Determine the [X, Y] coordinate at the center of the cell enclosing the given text.  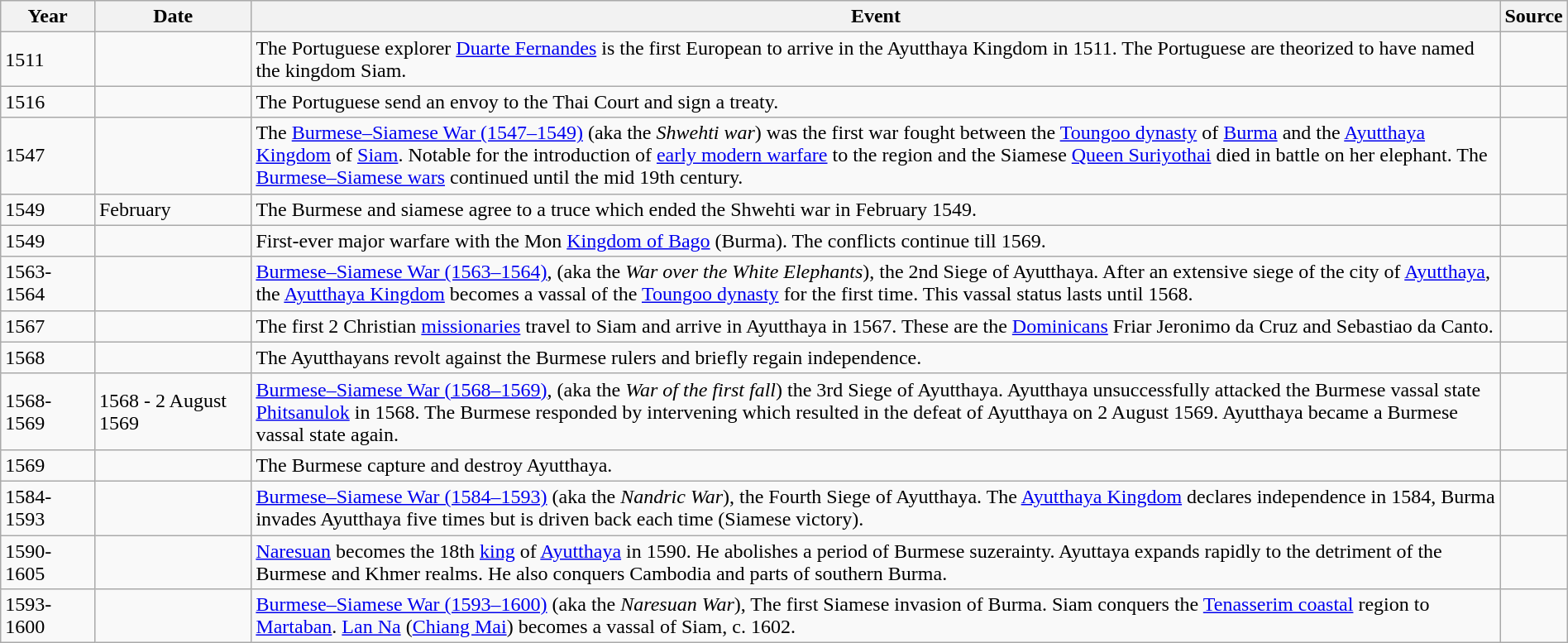
February [172, 209]
1584-1593 [48, 508]
The Ayutthayans revolt against the Burmese rulers and briefly regain independence. [876, 357]
The Burmese capture and destroy Ayutthaya. [876, 465]
1569 [48, 465]
The Portuguese send an envoy to the Thai Court and sign a treaty. [876, 102]
1547 [48, 156]
First-ever major warfare with the Mon Kingdom of Bago (Burma). The conflicts continue till 1569. [876, 241]
Date [172, 17]
1568 [48, 357]
Event [876, 17]
Source [1533, 17]
1593-1600 [48, 616]
1590-1605 [48, 561]
1511 [48, 60]
1568 - 2 August 1569 [172, 411]
Year [48, 17]
The Burmese and siamese agree to a truce which ended the Shwehti war in February 1549. [876, 209]
1568-1569 [48, 411]
1563-1564 [48, 283]
1567 [48, 326]
1516 [48, 102]
